For the text-containing cell, return its midpoint in (x, y) coordinate format. 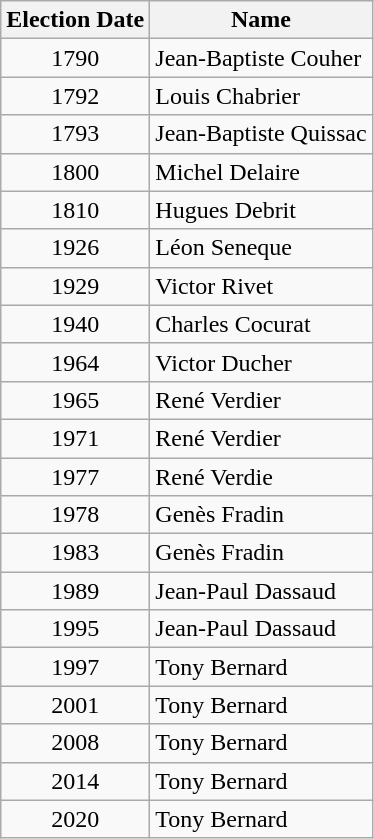
Léon Seneque (261, 248)
Victor Rivet (261, 286)
Charles Cocurat (261, 324)
1978 (76, 515)
1792 (76, 96)
2001 (76, 705)
1977 (76, 477)
2014 (76, 781)
Jean-Baptiste Couher (261, 58)
Michel Delaire (261, 172)
1997 (76, 667)
1793 (76, 134)
Victor Ducher (261, 362)
1940 (76, 324)
1989 (76, 591)
1995 (76, 629)
1929 (76, 286)
1971 (76, 438)
Jean-Baptiste Quissac (261, 134)
René Verdie (261, 477)
2008 (76, 743)
1926 (76, 248)
Election Date (76, 20)
Louis Chabrier (261, 96)
1810 (76, 210)
Hugues Debrit (261, 210)
1964 (76, 362)
1790 (76, 58)
1983 (76, 553)
2020 (76, 819)
1800 (76, 172)
Name (261, 20)
1965 (76, 400)
